Search for the cell housing the specified text and yield its [X, Y] center coordinate. 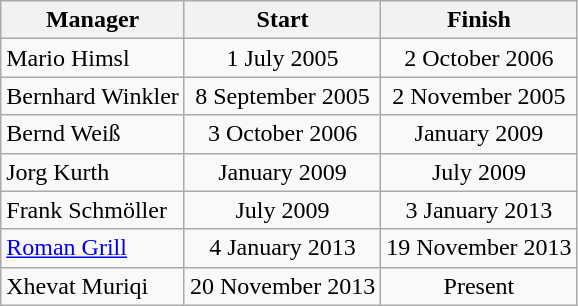
Bernhard Winkler [93, 96]
Xhevat Muriqi [93, 286]
Roman Grill [93, 248]
8 September 2005 [282, 96]
Manager [93, 20]
20 November 2013 [282, 286]
3 October 2006 [282, 134]
4 January 2013 [282, 248]
2 November 2005 [479, 96]
2 October 2006 [479, 58]
3 January 2013 [479, 210]
Finish [479, 20]
19 November 2013 [479, 248]
Mario Himsl [93, 58]
Bernd Weiß [93, 134]
Frank Schmöller [93, 210]
Start [282, 20]
1 July 2005 [282, 58]
Present [479, 286]
Jorg Kurth [93, 172]
